Locate the cell with the specified text and output its (X, Y) center coordinate. 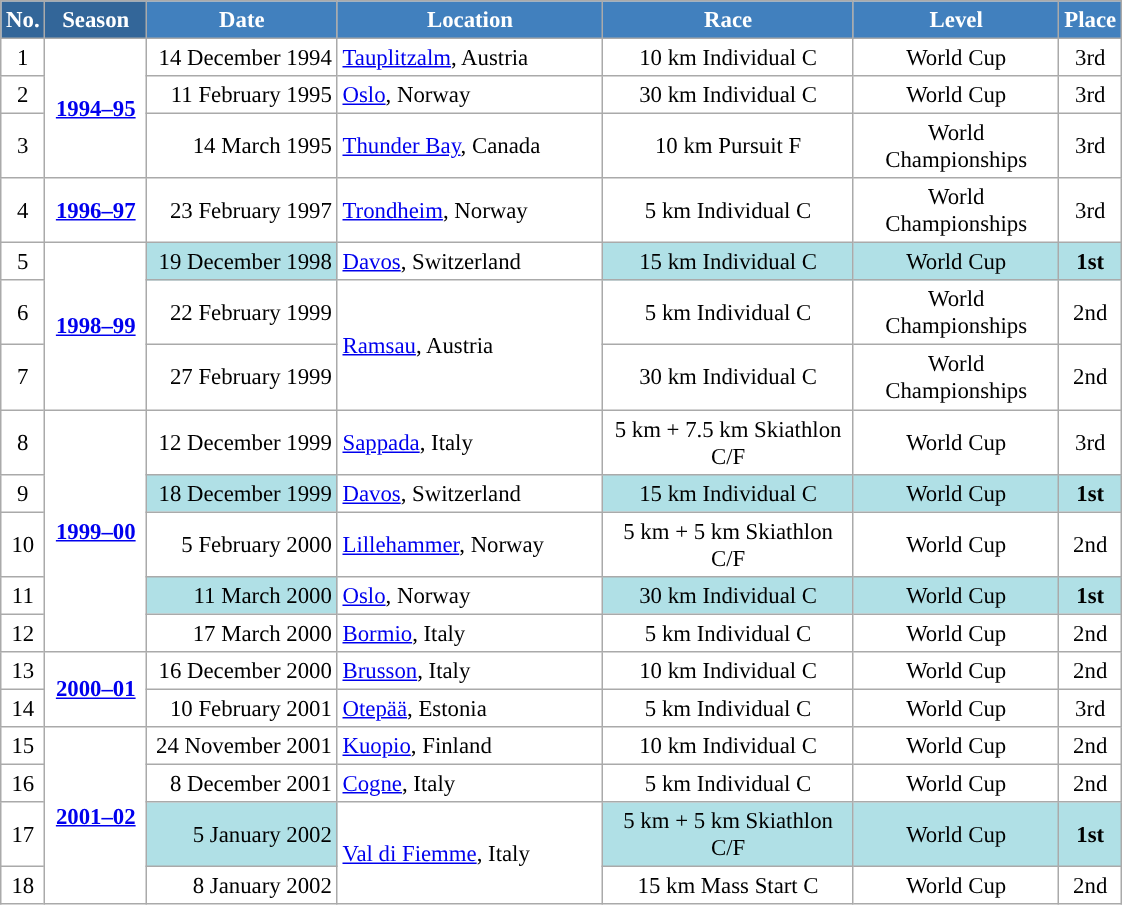
10 km Pursuit F (728, 146)
Season (96, 20)
No. (23, 20)
Cogne, Italy (470, 783)
11 March 2000 (242, 595)
2001–02 (96, 816)
5 January 2002 (242, 834)
Lillehammer, Norway (470, 544)
2 (23, 95)
Thunder Bay, Canada (470, 146)
5 February 2000 (242, 544)
8 (23, 442)
5 (23, 262)
2000–01 (96, 690)
18 December 1999 (242, 493)
16 December 2000 (242, 671)
Kuopio, Finland (470, 746)
10 (23, 544)
14 December 1994 (242, 58)
Ramsau, Austria (470, 344)
11 February 1995 (242, 95)
1999–00 (96, 531)
5 km + 7.5 km Skiathlon C/F (728, 442)
Val di Fiemme, Italy (470, 853)
Otepää, Estonia (470, 708)
14 (23, 708)
1996–97 (96, 210)
15 (23, 746)
Place (1090, 20)
3 (23, 146)
6 (23, 312)
1 (23, 58)
8 January 2002 (242, 886)
Sappada, Italy (470, 442)
Race (728, 20)
24 November 2001 (242, 746)
14 March 1995 (242, 146)
4 (23, 210)
22 February 1999 (242, 312)
Location (470, 20)
19 December 1998 (242, 262)
1998–99 (96, 326)
10 February 2001 (242, 708)
18 (23, 886)
12 (23, 633)
Tauplitzalm, Austria (470, 58)
Date (242, 20)
9 (23, 493)
8 December 2001 (242, 783)
27 February 1999 (242, 378)
11 (23, 595)
15 km Mass Start C (728, 886)
12 December 1999 (242, 442)
23 February 1997 (242, 210)
Bormio, Italy (470, 633)
7 (23, 378)
17 (23, 834)
Brusson, Italy (470, 671)
1994–95 (96, 109)
17 March 2000 (242, 633)
Trondheim, Norway (470, 210)
16 (23, 783)
Level (956, 20)
13 (23, 671)
